Locate the cell with the specified text and output its [X, Y] center coordinate. 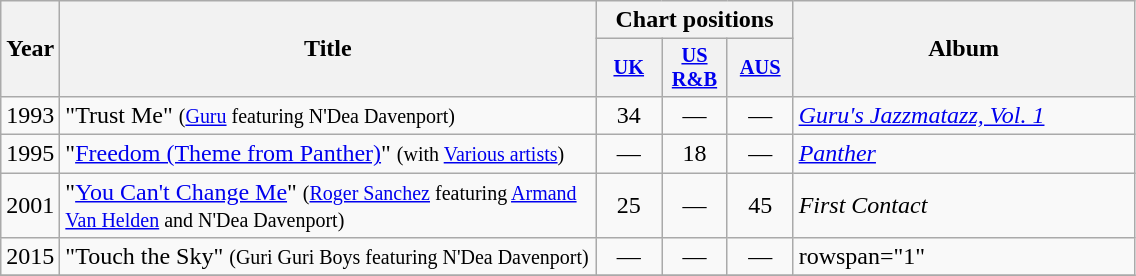
25 [629, 206]
2001 [30, 206]
Album [964, 49]
US R&B [695, 68]
UK [629, 68]
45 [760, 206]
34 [629, 115]
"You Can't Change Me" (Roger Sanchez featuring Armand Van Helden and N'Dea Davenport) [328, 206]
Chart positions [694, 20]
Guru's Jazzmatazz, Vol. 1 [964, 115]
"Freedom (Theme from Panther)" (with Various artists) [328, 154]
1995 [30, 154]
18 [695, 154]
First Contact [964, 206]
AUS [760, 68]
Title [328, 49]
Year [30, 49]
rowspan="1" [964, 257]
1993 [30, 115]
2015 [30, 257]
Panther [964, 154]
"Trust Me" (Guru featuring N'Dea Davenport) [328, 115]
"Touch the Sky" (Guri Guri Boys featuring N'Dea Davenport) [328, 257]
